Locate the cell with the specified text and output its (X, Y) center coordinate. 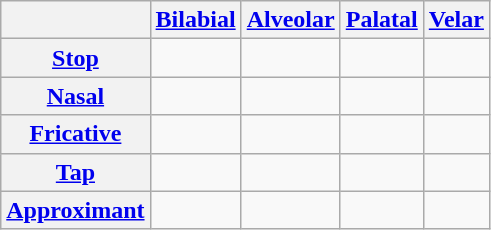
Approximant (76, 210)
Velar (456, 20)
Bilabial (196, 20)
Tap (76, 172)
Alveolar (290, 20)
Palatal (382, 20)
Stop (76, 58)
Nasal (76, 96)
Fricative (76, 134)
